Find where the given text appears and provide that cell's center as [x, y] coordinate. 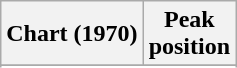
Peakposition [189, 34]
Chart (1970) [72, 34]
